Determine the (X, Y) coordinate at the center of the cell enclosing the given text.  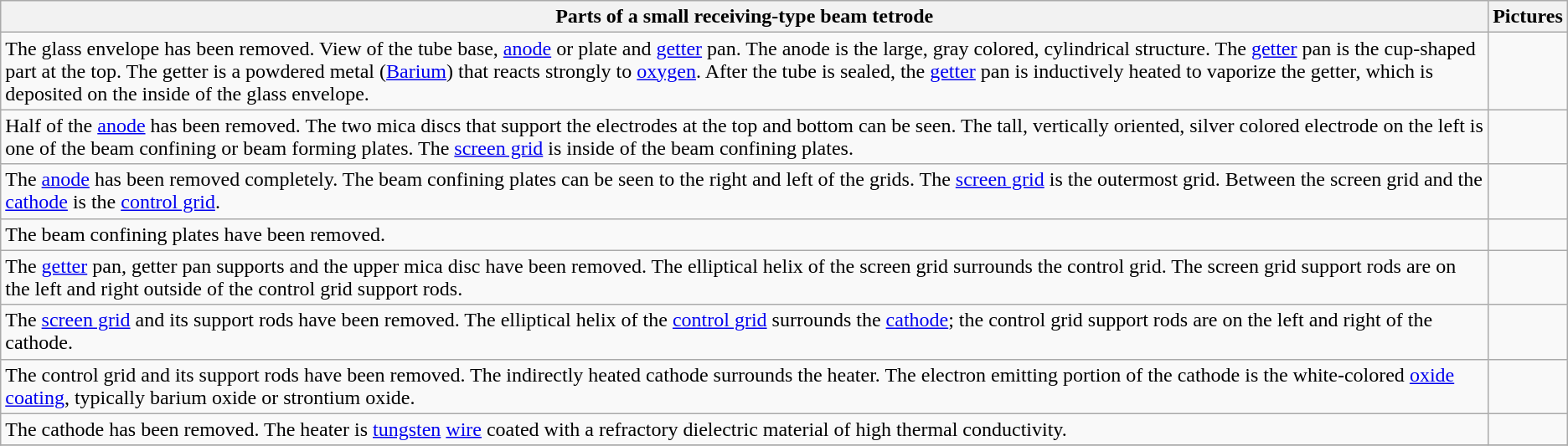
Pictures (1528, 17)
The beam confining plates have been removed. (745, 234)
The cathode has been removed. The heater is tungsten wire coated with a refractory dielectric material of high thermal conductivity. (745, 429)
Parts of a small receiving-type beam tetrode (745, 17)
